Locate the cell with the specified text and output its [x, y] center coordinate. 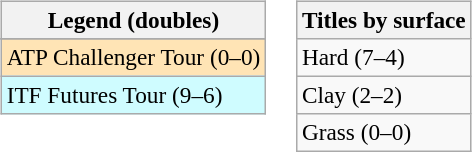
Titles by surface [384, 20]
Legend (doubles) [133, 20]
Grass (0–0) [384, 133]
Clay (2–2) [384, 95]
ITF Futures Tour (9–6) [133, 95]
Hard (7–4) [384, 57]
ATP Challenger Tour (0–0) [133, 57]
